Detect which cell encompasses the target text, then output its (X, Y) center coordinate. 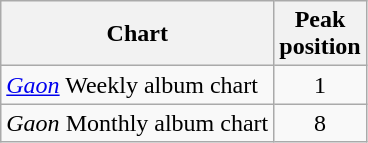
Peakposition (320, 34)
8 (320, 123)
Gaon Weekly album chart (138, 85)
Gaon Monthly album chart (138, 123)
1 (320, 85)
Chart (138, 34)
